Determine the (X, Y) coordinate at the center of the cell enclosing the given text.  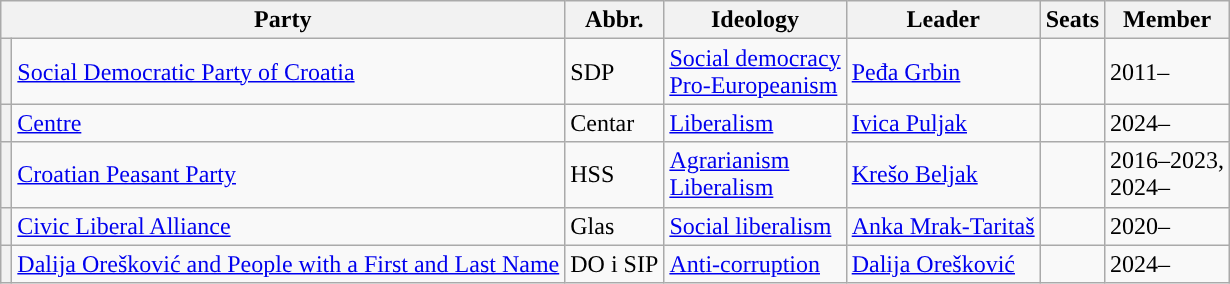
Ideology (755, 20)
Peđa Grbin (943, 72)
Dalija Orešković and People with a First and Last Name (288, 264)
Social democracyPro-Europeanism (755, 72)
Ivica Puljak (943, 123)
Abbr. (614, 20)
2011– (1168, 72)
Centre (288, 123)
2016–2023,2024– (1168, 174)
Glas (614, 226)
SDP (614, 72)
Leader (943, 20)
Anka Mrak-Taritaš (943, 226)
Liberalism (755, 123)
Party (283, 20)
2020– (1168, 226)
Croatian Peasant Party (288, 174)
Social Democratic Party of Croatia (288, 72)
HSS (614, 174)
Dalija Orešković (943, 264)
Social liberalism (755, 226)
Seats (1072, 20)
Krešo Beljak (943, 174)
Member (1168, 20)
Centar (614, 123)
DO i SIP (614, 264)
Anti-corruption (755, 264)
AgrarianismLiberalism (755, 174)
Civic Liberal Alliance (288, 226)
